Scan for the cell matching the given text and deliver its (X, Y) coordinate at center. 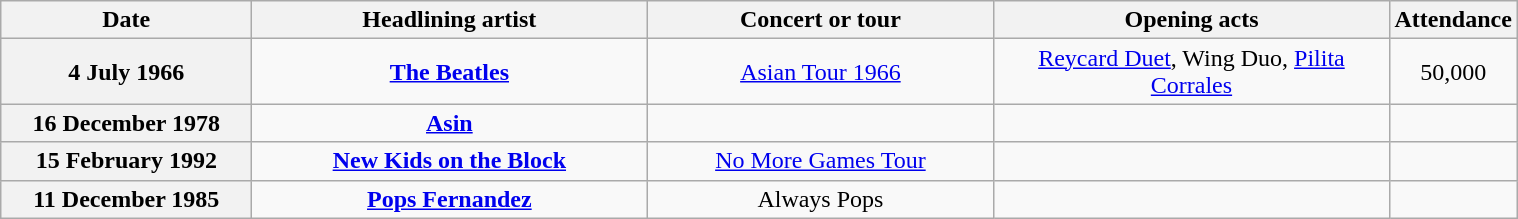
11 December 1985 (126, 199)
Always Pops (820, 199)
50,000 (1453, 72)
4 July 1966 (126, 72)
Asian Tour 1966 (820, 72)
Date (126, 20)
Attendance (1453, 20)
New Kids on the Block (450, 161)
Reycard Duet, Wing Duo, Pilita Corrales (1192, 72)
Pops Fernandez (450, 199)
No More Games Tour (820, 161)
16 December 1978 (126, 123)
Asin (450, 123)
Headlining artist (450, 20)
The Beatles (450, 72)
15 February 1992 (126, 161)
Concert or tour (820, 20)
Opening acts (1192, 20)
